Find where the given text appears and provide that cell's center as (x, y) coordinate. 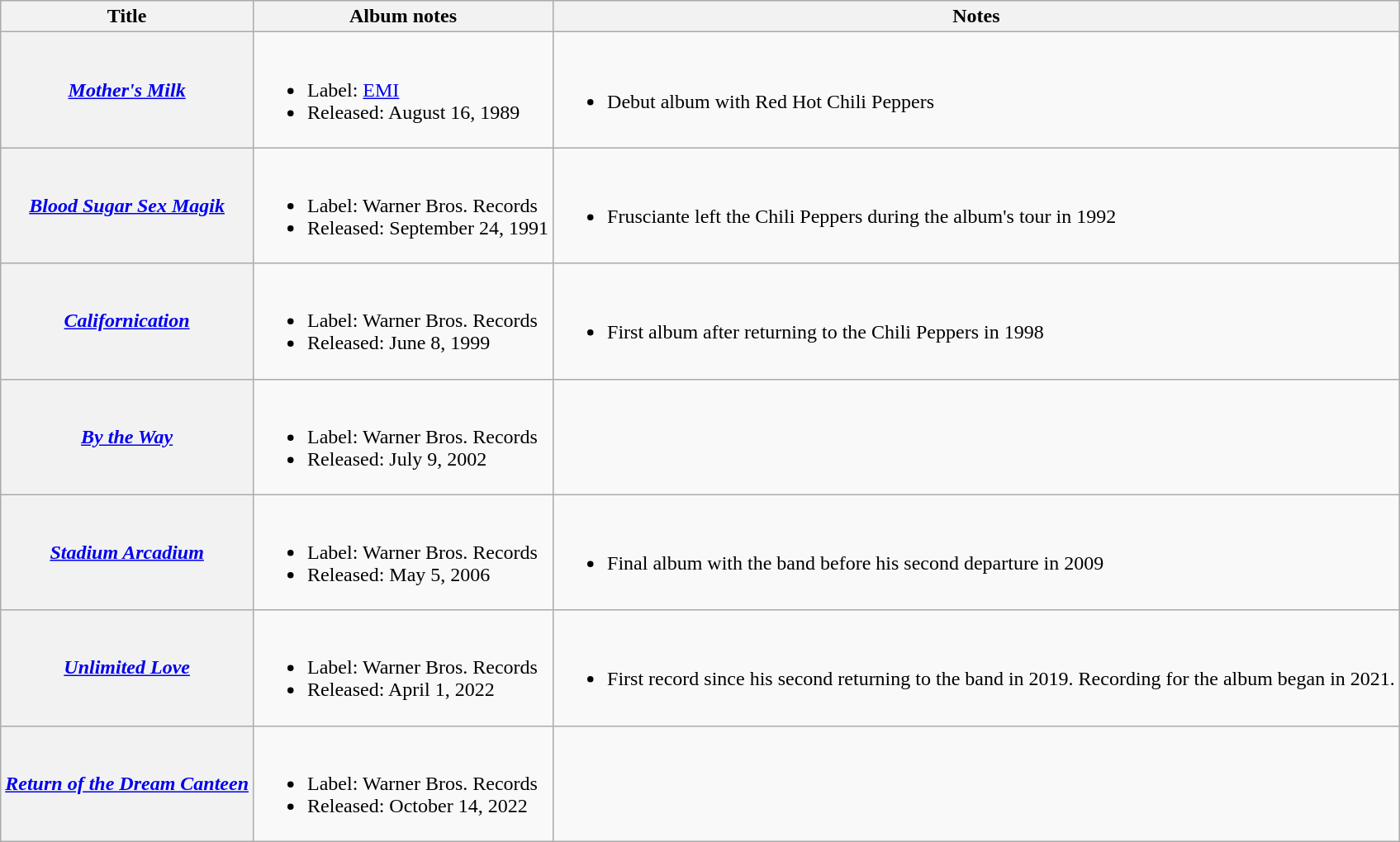
Blood Sugar Sex Magik (127, 206)
Album notes (403, 17)
Label: Warner Bros. RecordsReleased: April 1, 2022 (403, 668)
Notes (976, 17)
By the Way (127, 437)
Californication (127, 321)
Debut album with Red Hot Chili Peppers (976, 90)
Label: Warner Bros. RecordsReleased: May 5, 2006 (403, 552)
Label: Warner Bros. RecordsReleased: June 8, 1999 (403, 321)
First record since his second returning to the band in 2019. Recording for the album began in 2021. (976, 668)
Title (127, 17)
Stadium Arcadium (127, 552)
Label: EMIReleased: August 16, 1989 (403, 90)
First album after returning to the Chili Peppers in 1998 (976, 321)
Label: Warner Bros. RecordsReleased: July 9, 2002 (403, 437)
Mother's Milk (127, 90)
Final album with the band before his second departure in 2009 (976, 552)
Return of the Dream Canteen (127, 783)
Label: Warner Bros. RecordsReleased: October 14, 2022 (403, 783)
Frusciante left the Chili Peppers during the album's tour in 1992 (976, 206)
Unlimited Love (127, 668)
Label: Warner Bros. RecordsReleased: September 24, 1991 (403, 206)
